Search for the cell housing the specified text and yield its [x, y] center coordinate. 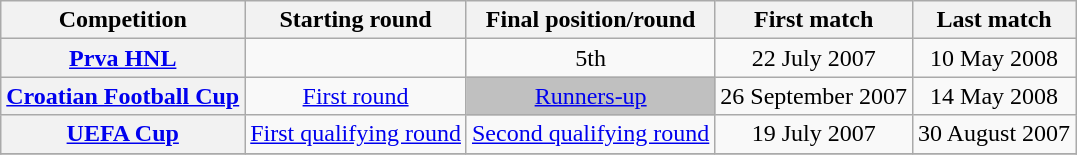
First round [356, 96]
5th [590, 58]
22 July 2007 [814, 58]
First qualifying round [356, 134]
Last match [994, 20]
First match [814, 20]
Starting round [356, 20]
Competition [123, 20]
Final position/round [590, 20]
30 August 2007 [994, 134]
14 May 2008 [994, 96]
Second qualifying round [590, 134]
10 May 2008 [994, 58]
Croatian Football Cup [123, 96]
Prva HNL [123, 58]
26 September 2007 [814, 96]
UEFA Cup [123, 134]
Runners-up [590, 96]
19 July 2007 [814, 134]
